Capture the cell that displays the provided text and extract its [x, y] central coordinate. 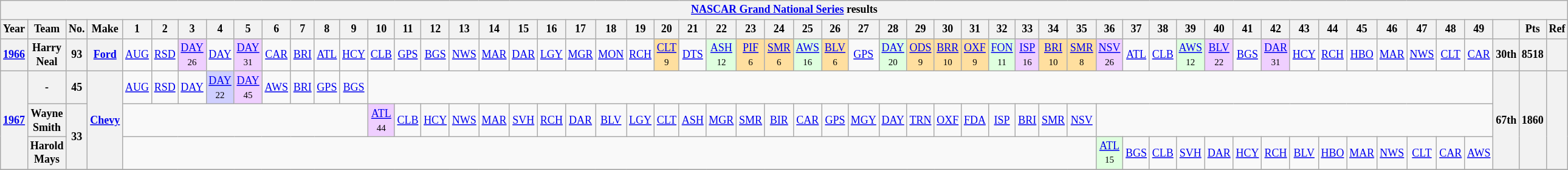
1967 [15, 121]
ATL15 [1110, 153]
12 [435, 29]
DAY22 [220, 88]
NSV [1082, 120]
Harry Neal [46, 55]
BRI10 [1054, 55]
13 [464, 29]
9 [354, 29]
AWS16 [807, 55]
30 [948, 29]
DAY20 [893, 55]
Team [46, 29]
49 [1479, 29]
14 [494, 29]
SMR8 [1082, 55]
DAR31 [1276, 55]
67th [1506, 121]
18 [611, 29]
15 [524, 29]
23 [751, 29]
42 [1276, 29]
6 [276, 29]
CLT9 [666, 55]
28 [893, 29]
NASCAR Grand National Series results [784, 10]
MON [611, 55]
47 [1422, 29]
ATL 44 [381, 120]
38 [1163, 29]
Ref [1557, 29]
35 [1082, 29]
20 [666, 29]
24 [779, 29]
ASH [693, 120]
1966 [15, 55]
93 [77, 55]
40 [1219, 29]
41 [1247, 29]
39 [1190, 29]
NSV26 [1110, 55]
OXF [948, 120]
PIF 6 [751, 55]
BIR [779, 120]
17 [580, 29]
27 [863, 29]
Year [15, 29]
31 [975, 29]
AWS12 [1190, 55]
MGY [863, 120]
8518 [1533, 55]
4 [220, 29]
5 [248, 29]
7 [303, 29]
ASH12 [721, 55]
36 [1110, 29]
Wayne Smith [46, 120]
8 [327, 29]
19 [641, 29]
FDA [975, 120]
BLV22 [1219, 55]
25 [807, 29]
- [46, 88]
No. [77, 29]
16 [552, 29]
Pts [1533, 29]
29 [920, 29]
ODS9 [920, 55]
32 [1002, 29]
22 [721, 29]
Chevy [105, 121]
3 [192, 29]
Ford [105, 55]
37 [1136, 29]
44 [1332, 29]
2 [165, 29]
30th [1506, 55]
11 [408, 29]
46 [1392, 29]
SMR6 [779, 55]
FON11 [1002, 55]
DTS [693, 55]
DAY31 [248, 55]
TRN [920, 120]
DAY45 [248, 88]
Make [105, 29]
48 [1451, 29]
Harold Mays [46, 153]
21 [693, 29]
10 [381, 29]
1 [137, 29]
1860 [1533, 121]
26 [835, 29]
ISP16 [1027, 55]
OXF9 [975, 55]
34 [1054, 29]
DAY26 [192, 55]
BLV6 [835, 55]
BRR10 [948, 55]
43 [1304, 29]
ISP [1002, 120]
